Find where the given text appears and provide that cell's center as (X, Y) coordinate. 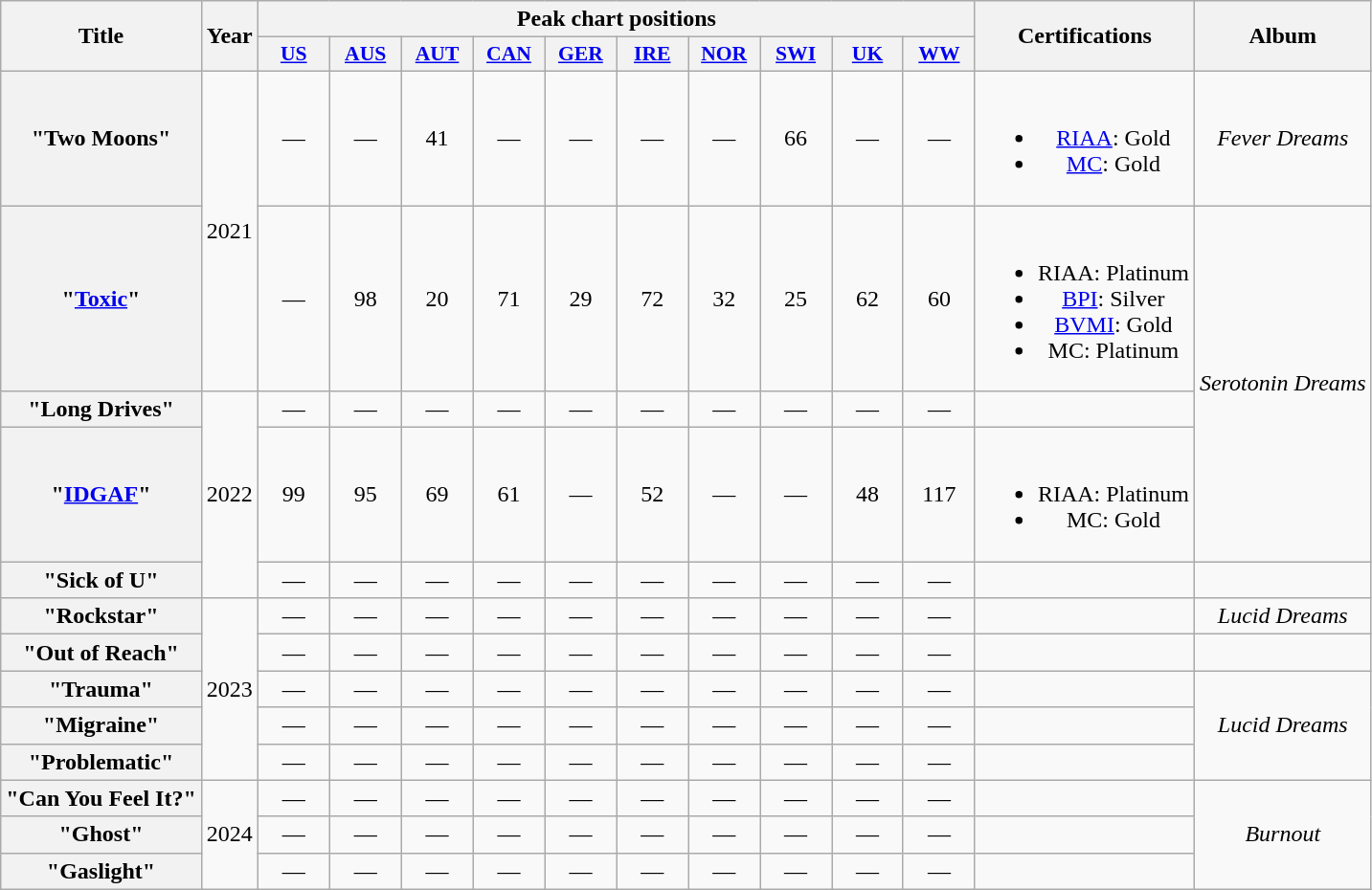
GER (580, 55)
41 (437, 138)
AUS (366, 55)
61 (509, 495)
IRE (653, 55)
2022 (230, 495)
Year (230, 36)
"Toxic" (101, 298)
32 (724, 298)
Peak chart positions (617, 19)
"Gaslight" (101, 871)
Album (1283, 36)
"Migraine" (101, 725)
"Problematic" (101, 762)
NOR (724, 55)
25 (797, 298)
Certifications (1084, 36)
29 (580, 298)
20 (437, 298)
CAN (509, 55)
95 (366, 495)
62 (867, 298)
Title (101, 36)
66 (797, 138)
Fever Dreams (1283, 138)
2021 (230, 231)
98 (366, 298)
"Long Drives" (101, 410)
"Out of Reach" (101, 653)
RIAA: PlatinumMC: Gold (1084, 495)
Serotonin Dreams (1283, 383)
"Trauma" (101, 689)
UK (867, 55)
2023 (230, 689)
60 (938, 298)
69 (437, 495)
"Ghost" (101, 834)
117 (938, 495)
"Sick of U" (101, 580)
AUT (437, 55)
US (293, 55)
"Rockstar" (101, 616)
72 (653, 298)
RIAA: GoldMC: Gold (1084, 138)
Burnout (1283, 834)
WW (938, 55)
71 (509, 298)
99 (293, 495)
2024 (230, 834)
52 (653, 495)
"IDGAF" (101, 495)
"Can You Feel It?" (101, 798)
RIAA: PlatinumBPI: SilverBVMI: GoldMC: Platinum (1084, 298)
"Two Moons" (101, 138)
SWI (797, 55)
48 (867, 495)
